From the cell containing the given text, extract its center point as (x, y) coordinate. 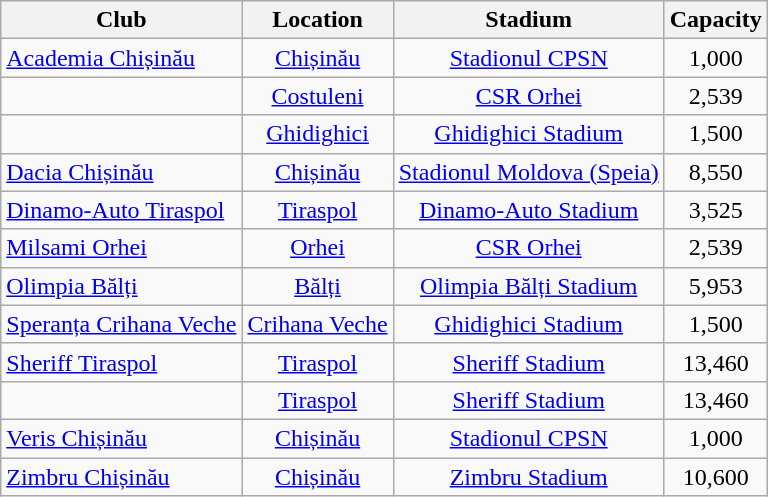
10,600 (716, 477)
Stadionul Moldova (Speia) (528, 172)
Crihana Veche (318, 324)
Bălți (318, 286)
3,525 (716, 210)
Costuleni (318, 96)
Zimbru Stadium (528, 477)
Dinamo-Auto Tiraspol (122, 210)
Academia Chișinău (122, 58)
Sheriff Tiraspol (122, 362)
Speranța Crihana Veche (122, 324)
Ghidighici (318, 134)
Club (122, 20)
5,953 (716, 286)
Dacia Chișinău (122, 172)
Stadium (528, 20)
Veris Chișinău (122, 438)
8,550 (716, 172)
Zimbru Chișinău (122, 477)
Olimpia Bălți (122, 286)
Orhei (318, 248)
Olimpia Bălți Stadium (528, 286)
Location (318, 20)
Capacity (716, 20)
Dinamo-Auto Stadium (528, 210)
Milsami Orhei (122, 248)
